Identify which cell holds the provided text, then report its (X, Y) central coordinate. 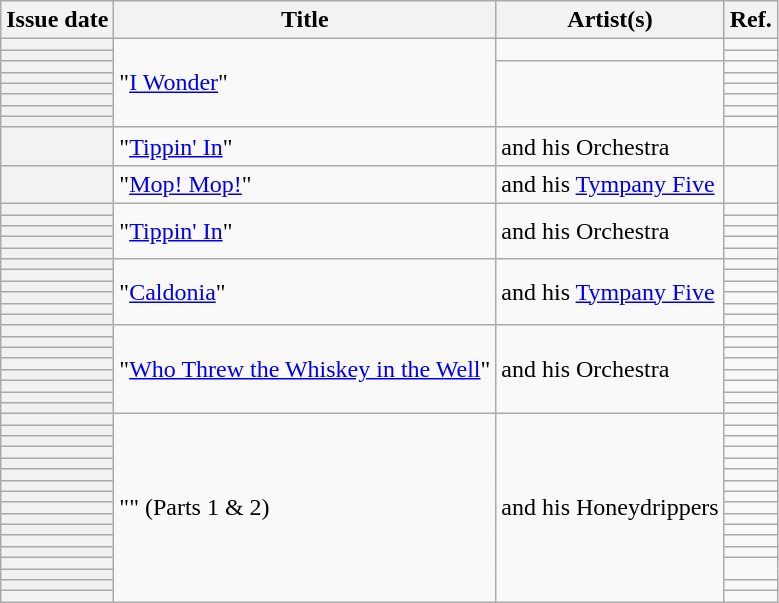
"Caldonia" (305, 292)
Artist(s) (610, 20)
Title (305, 20)
and his Honeydrippers (610, 508)
"I Wonder" (305, 83)
"Mop! Mop!" (305, 184)
Issue date (58, 20)
Ref. (750, 20)
"Who Threw the Whiskey in the Well" (305, 369)
"" (Parts 1 & 2) (305, 508)
